Detect which cell encompasses the target text, then output its (x, y) center coordinate. 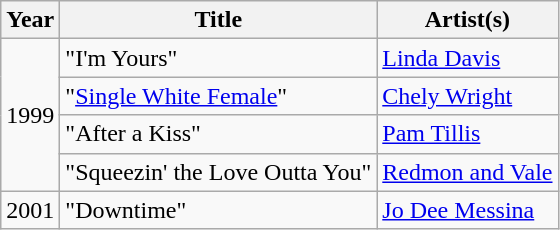
1999 (30, 115)
"I'm Yours" (218, 58)
2001 (30, 210)
Year (30, 20)
"Downtime" (218, 210)
Pam Tillis (468, 134)
Chely Wright (468, 96)
Jo Dee Messina (468, 210)
Artist(s) (468, 20)
"Single White Female" (218, 96)
"After a Kiss" (218, 134)
Title (218, 20)
"Squeezin' the Love Outta You" (218, 172)
Linda Davis (468, 58)
Redmon and Vale (468, 172)
